Pinpoint the cell where the given text exists, returning its (x, y) midpoint coordinate. 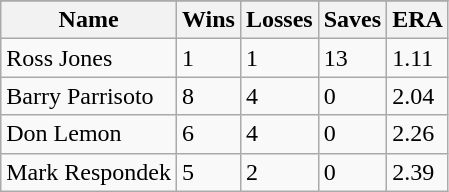
2.39 (418, 172)
Barry Parrisoto (89, 96)
Name (89, 20)
ERA (418, 20)
Ross Jones (89, 58)
6 (208, 134)
Wins (208, 20)
8 (208, 96)
Mark Respondek (89, 172)
2.04 (418, 96)
1.11 (418, 58)
Saves (352, 20)
2.26 (418, 134)
Losses (279, 20)
Don Lemon (89, 134)
5 (208, 172)
2 (279, 172)
13 (352, 58)
